For the text-containing cell, return its midpoint in (X, Y) coordinate format. 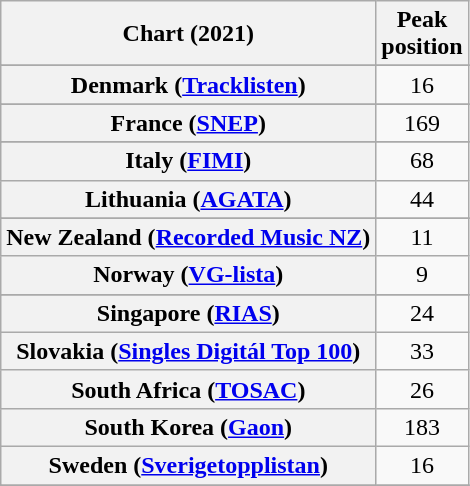
9 (422, 275)
Norway (VG-lista) (188, 275)
Peakposition (422, 34)
Italy (FIMI) (188, 161)
33 (422, 351)
New Zealand (Recorded Music NZ) (188, 237)
Lithuania (AGATA) (188, 199)
44 (422, 199)
Denmark (Tracklisten) (188, 85)
Sweden (Sverigetopplistan) (188, 465)
France (SNEP) (188, 123)
169 (422, 123)
South Korea (Gaon) (188, 427)
24 (422, 313)
26 (422, 389)
183 (422, 427)
68 (422, 161)
Slovakia (Singles Digitál Top 100) (188, 351)
Singapore (RIAS) (188, 313)
Chart (2021) (188, 34)
11 (422, 237)
South Africa (TOSAC) (188, 389)
